Extract the [x, y] coordinate from the center of the cell holding the provided text.  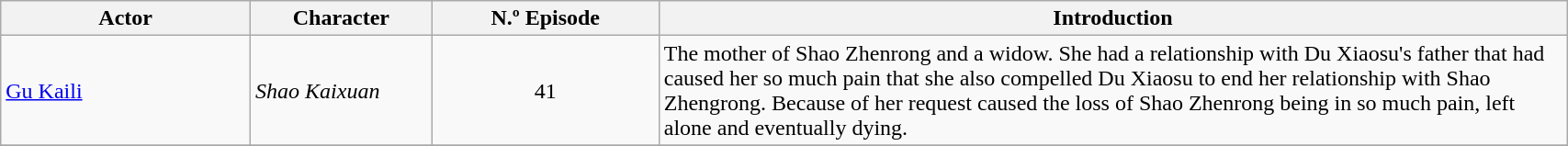
Gu Kaili [126, 90]
Actor [126, 18]
Introduction [1112, 18]
Character [342, 18]
N.º Episode [546, 18]
Shao Kaixuan [342, 90]
41 [546, 90]
